From the cell containing the given text, extract its center point as [X, Y] coordinate. 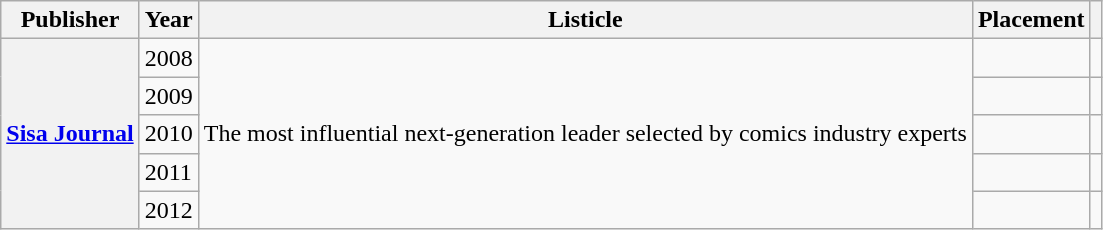
2011 [168, 172]
Sisa Journal [70, 134]
Listicle [585, 20]
2008 [168, 58]
Placement [1031, 20]
Year [168, 20]
2009 [168, 96]
The most influential next-generation leader selected by comics industry experts [585, 134]
2012 [168, 210]
Publisher [70, 20]
2010 [168, 134]
